Locate the cell with the specified text and output its [X, Y] center coordinate. 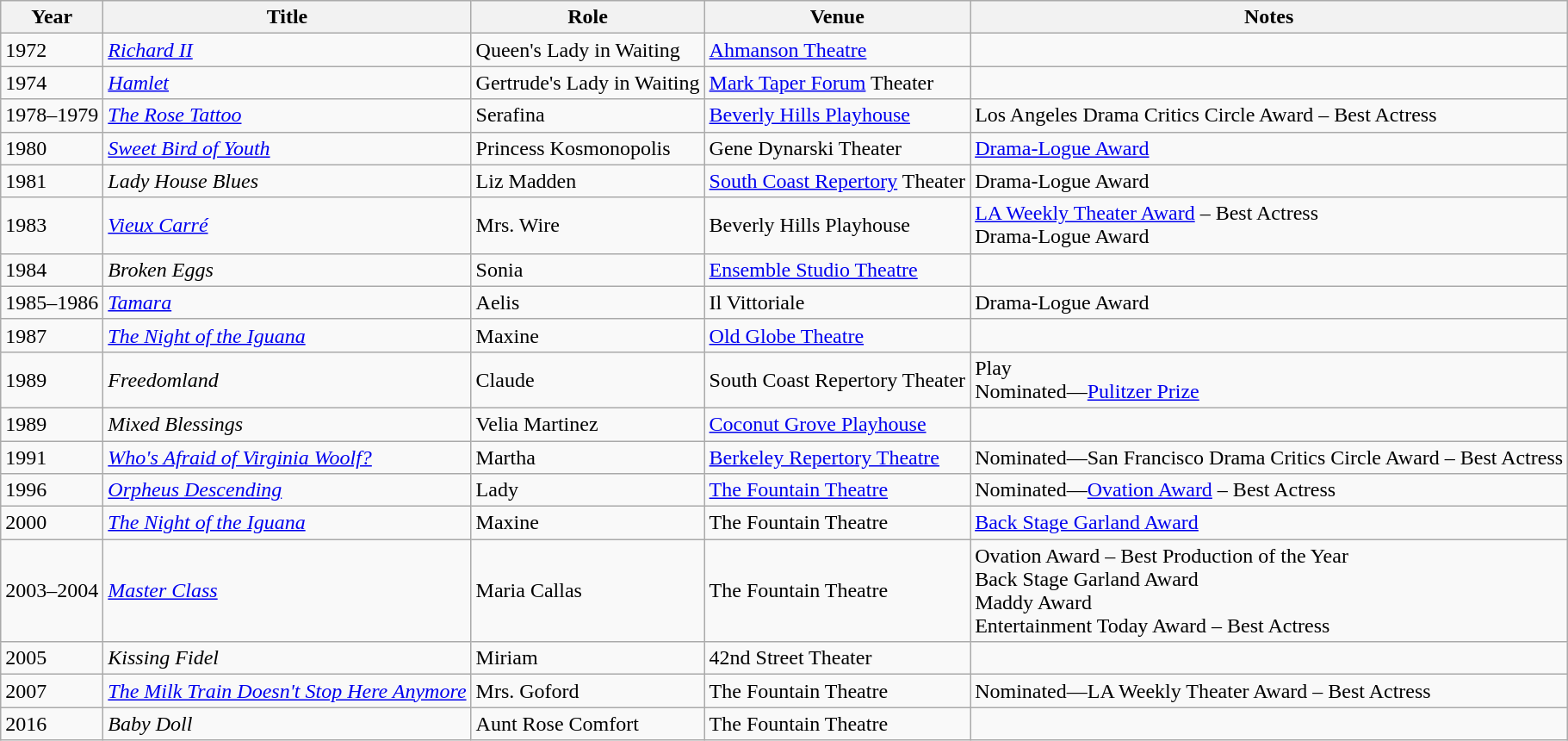
1980 [52, 148]
1978–1979 [52, 115]
Ahmanson Theatre [837, 50]
PlayNominated—Pulitzer Prize [1269, 379]
2003–2004 [52, 591]
Liz Madden [587, 181]
Martha [587, 458]
The Milk Train Doesn't Stop Here Anymore [288, 691]
Old Globe Theatre [837, 335]
Queen's Lady in Waiting [587, 50]
Nominated—San Francisco Drama Critics Circle Award – Best Actress [1269, 458]
Mark Taper Forum Theater [837, 83]
Aelis [587, 302]
Velia Martinez [587, 424]
Maria Callas [587, 591]
Hamlet [288, 83]
Ovation Award – Best Production of the YearBack Stage Garland AwardMaddy AwardEntertainment Today Award – Best Actress [1269, 591]
Kissing Fidel [288, 658]
Lady House Blues [288, 181]
Mixed Blessings [288, 424]
Baby Doll [288, 724]
Los Angeles Drama Critics Circle Award – Best Actress [1269, 115]
Broken Eggs [288, 270]
1996 [52, 490]
Who's Afraid of Virginia Woolf? [288, 458]
Berkeley Repertory Theatre [837, 458]
Year [52, 17]
1983 [52, 226]
Nominated—LA Weekly Theater Award – Best Actress [1269, 691]
Princess Kosmonopolis [587, 148]
Tamara [288, 302]
1981 [52, 181]
Title [288, 17]
Sweet Bird of Youth [288, 148]
2000 [52, 523]
Sonia [587, 270]
Vieux Carré [288, 226]
Ensemble Studio Theatre [837, 270]
Richard II [288, 50]
2005 [52, 658]
1987 [52, 335]
2007 [52, 691]
Venue [837, 17]
1984 [52, 270]
Nominated—Ovation Award – Best Actress [1269, 490]
LA Weekly Theater Award – Best ActressDrama-Logue Award [1269, 226]
Lady [587, 490]
Il Vittoriale [837, 302]
1972 [52, 50]
Mrs. Wire [587, 226]
Orpheus Descending [288, 490]
Mrs. Goford [587, 691]
Master Class [288, 591]
1991 [52, 458]
1985–1986 [52, 302]
42nd Street Theater [837, 658]
2016 [52, 724]
Serafina [587, 115]
Notes [1269, 17]
Gene Dynarski Theater [837, 148]
Gertrude's Lady in Waiting [587, 83]
The Rose Tattoo [288, 115]
1974 [52, 83]
Claude [587, 379]
Miriam [587, 658]
Freedomland [288, 379]
Coconut Grove Playhouse [837, 424]
Back Stage Garland Award [1269, 523]
Role [587, 17]
Aunt Rose Comfort [587, 724]
